Detect which cell encompasses the target text, then output its (X, Y) center coordinate. 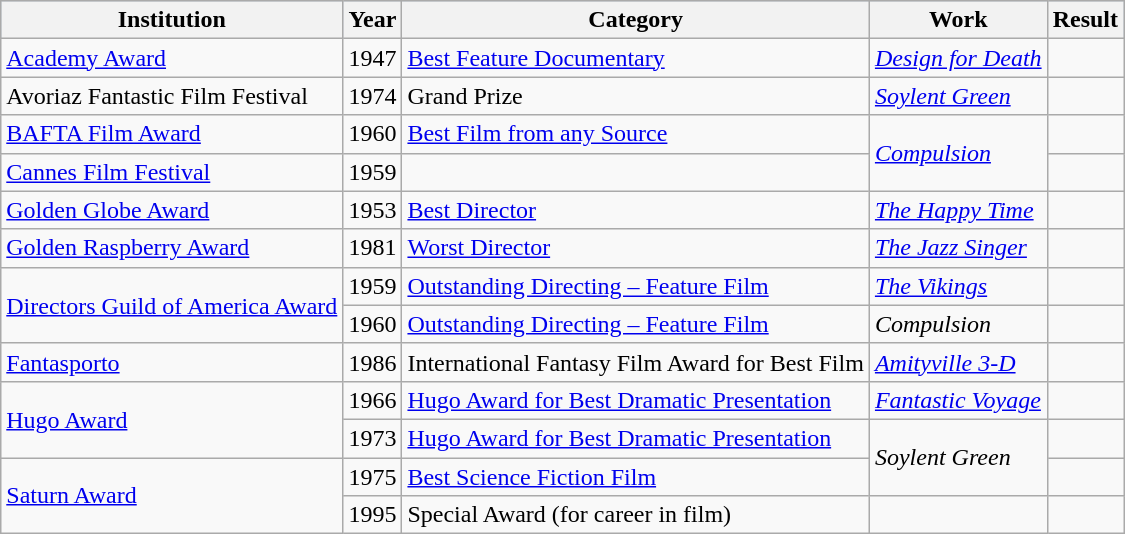
1973 (372, 438)
1966 (372, 400)
Academy Award (172, 58)
Fantasporto (172, 362)
Directors Guild of America Award (172, 305)
Best Director (636, 210)
Grand Prize (636, 96)
1953 (372, 210)
Special Award (for career in film) (636, 515)
1981 (372, 248)
Golden Globe Award (172, 210)
Avoriaz Fantastic Film Festival (172, 96)
International Fantasy Film Award for Best Film (636, 362)
Year (372, 20)
Saturn Award (172, 496)
The Vikings (958, 286)
Cannes Film Festival (172, 172)
Best Science Fiction Film (636, 477)
The Happy Time (958, 210)
Best Film from any Source (636, 134)
BAFTA Film Award (172, 134)
1995 (372, 515)
Design for Death (958, 58)
1975 (372, 477)
Work (958, 20)
Category (636, 20)
Worst Director (636, 248)
Institution (172, 20)
The Jazz Singer (958, 248)
1986 (372, 362)
Best Feature Documentary (636, 58)
1974 (372, 96)
Result (1085, 20)
Amityville 3-D (958, 362)
1947 (372, 58)
Fantastic Voyage (958, 400)
Golden Raspberry Award (172, 248)
Hugo Award (172, 419)
